From the cell containing the given text, extract its center point as (X, Y) coordinate. 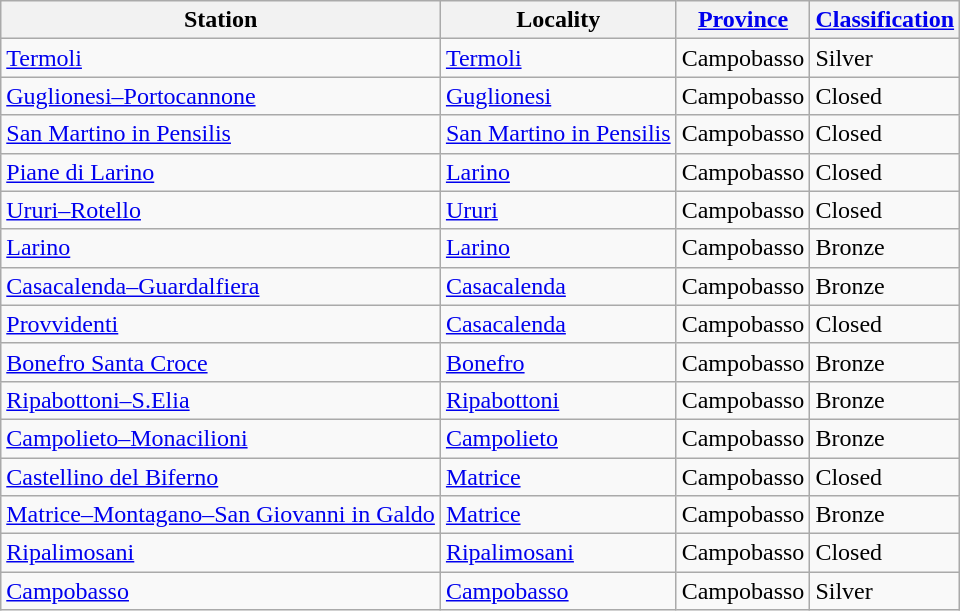
Station (221, 20)
Ururi (558, 210)
Ripabottoni (558, 400)
Ururi–Rotello (221, 210)
Ripabottoni–S.Elia (221, 400)
Guglionesi–Portocannone (221, 96)
Campolieto (558, 438)
Classification (885, 20)
Casacalenda–Guardalfiera (221, 286)
Locality (558, 20)
Campolieto–Monacilioni (221, 438)
Castellino del Biferno (221, 477)
Bonefro Santa Croce (221, 362)
Piane di Larino (221, 172)
Provvidenti (221, 324)
Province (743, 20)
Matrice–Montagano–San Giovanni in Galdo (221, 515)
Bonefro (558, 362)
Guglionesi (558, 96)
